Output the (x, y) coordinate of the center of the cell containing the given text.  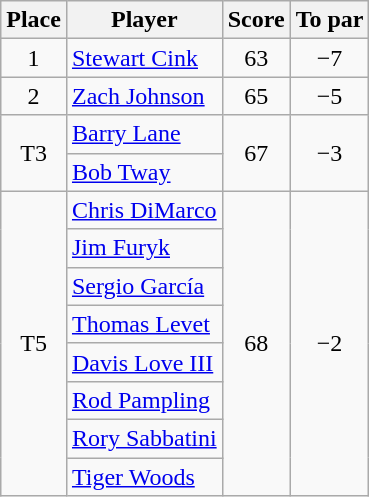
1 (34, 58)
Sergio García (144, 286)
−7 (330, 58)
Jim Furyk (144, 248)
68 (256, 343)
Place (34, 20)
Tiger Woods (144, 477)
−5 (330, 96)
Barry Lane (144, 134)
Chris DiMarco (144, 210)
−2 (330, 343)
63 (256, 58)
Stewart Cink (144, 58)
67 (256, 153)
Rod Pampling (144, 400)
To par (330, 20)
Zach Johnson (144, 96)
Thomas Levet (144, 324)
T3 (34, 153)
Bob Tway (144, 172)
2 (34, 96)
T5 (34, 343)
Davis Love III (144, 362)
Player (144, 20)
Rory Sabbatini (144, 438)
65 (256, 96)
Score (256, 20)
−3 (330, 153)
